Scan for the cell matching the given text and deliver its [x, y] coordinate at center. 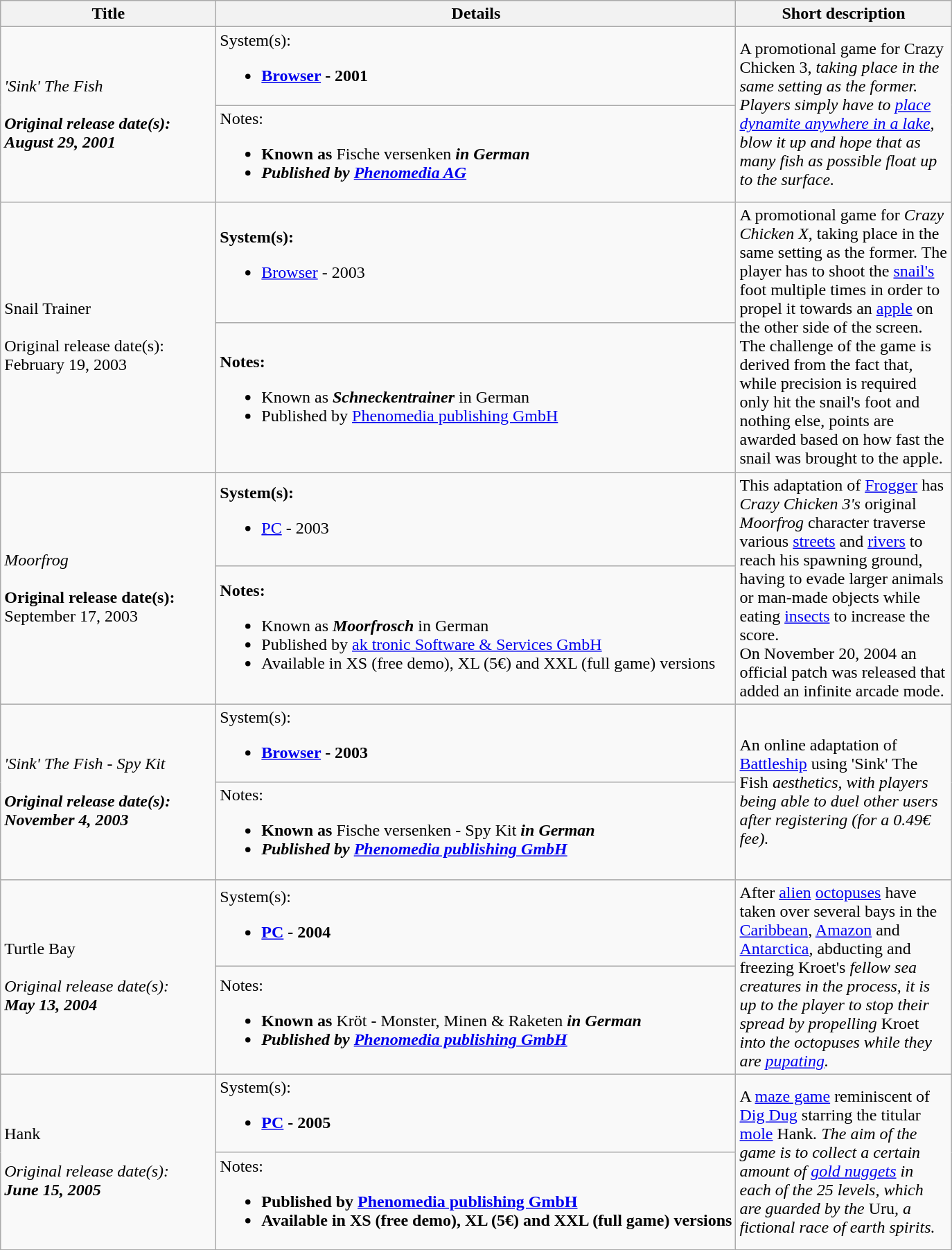
Notes:Known as Fische versenken in GermanPublished by Phenomedia AG [476, 154]
Notes:Known as Schneckentrainer in GermanPublished by Phenomedia publishing GmbH [476, 398]
System(s):Browser - 2001 [476, 67]
Short description [844, 14]
'Sink' The Fish - Spy KitOriginal release date(s):November 4, 2003 [108, 791]
An online adaptation of Battleship using 'Sink' The Fish aesthetics, with players being able to duel other users after registering (for a 0.49€ fee). [844, 791]
MoorfrogOriginal release date(s):September 17, 2003 [108, 588]
System(s):PC - 2005 [476, 1113]
Details [476, 14]
'Sink' The FishOriginal release date(s):August 29, 2001 [108, 115]
HankOriginal release date(s):June 15, 2005 [108, 1161]
Snail TrainerOriginal release date(s):February 19, 2003 [108, 337]
Notes:Known as Kröt - Monster, Minen & Raketen in GermanPublished by Phenomedia publishing GmbH [476, 1021]
System(s):PC - 2003 [476, 518]
Title [108, 14]
System(s):PC - 2004 [476, 923]
Notes:Published by Phenomedia publishing GmbHAvailable in XS (free demo), XL (5€) and XXL (full game) versions [476, 1201]
Notes:Known as Moorfrosch in GermanPublished by ak tronic Software & Services GmbHAvailable in XS (free demo), XL (5€) and XXL (full game) versions [476, 635]
Notes:Known as Fische versenken - Spy Kit in GermanPublished by Phenomedia publishing GmbH [476, 831]
Turtle BayOriginal release date(s):May 13, 2004 [108, 977]
